Detect which cell encompasses the target text, then output its (x, y) center coordinate. 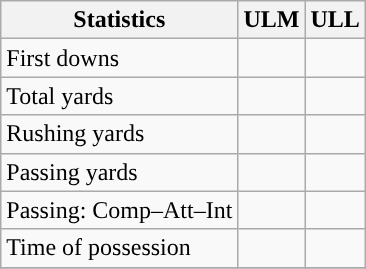
Passing yards (120, 172)
Total yards (120, 96)
Statistics (120, 20)
Rushing yards (120, 134)
First downs (120, 58)
ULL (335, 20)
Passing: Comp–Att–Int (120, 210)
Time of possession (120, 248)
ULM (272, 20)
